Return the (X, Y) coordinate for the center point of the cell that contains the specified text.  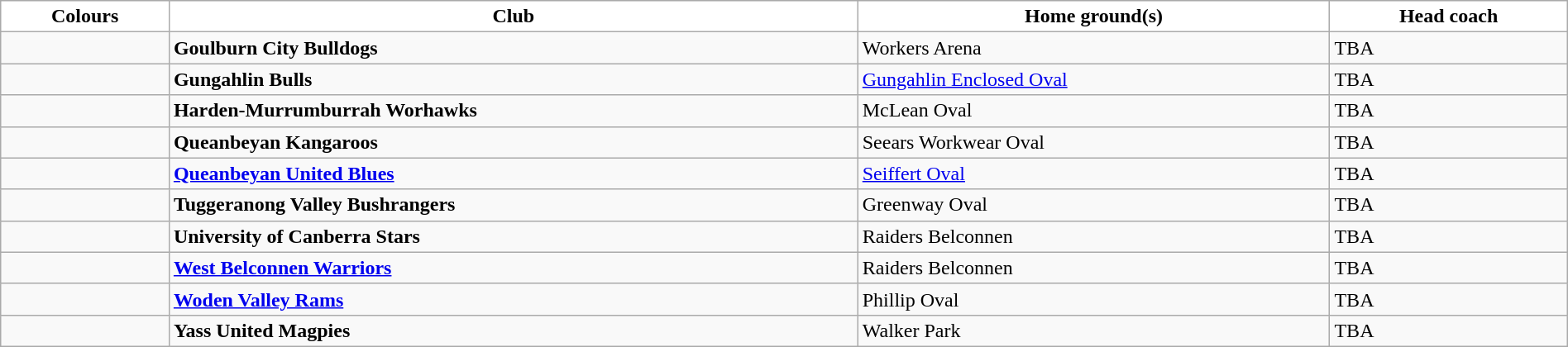
Workers Arena (1093, 48)
Gungahlin Bulls (513, 79)
Queanbeyan United Blues (513, 173)
Phillip Oval (1093, 299)
Woden Valley Rams (513, 299)
Harden-Murrumburrah Worhawks (513, 111)
Head coach (1449, 17)
Goulburn City Bulldogs (513, 48)
Queanbeyan Kangaroos (513, 142)
Seears Workwear Oval (1093, 142)
Yass United Magpies (513, 330)
Club (513, 17)
Seiffert Oval (1093, 173)
Tuggeranong Valley Bushrangers (513, 205)
University of Canberra Stars (513, 236)
Walker Park (1093, 330)
Gungahlin Enclosed Oval (1093, 79)
Colours (85, 17)
West Belconnen Warriors (513, 268)
Greenway Oval (1093, 205)
Home ground(s) (1093, 17)
McLean Oval (1093, 111)
